Pinpoint the cell where the given text exists, returning its (X, Y) midpoint coordinate. 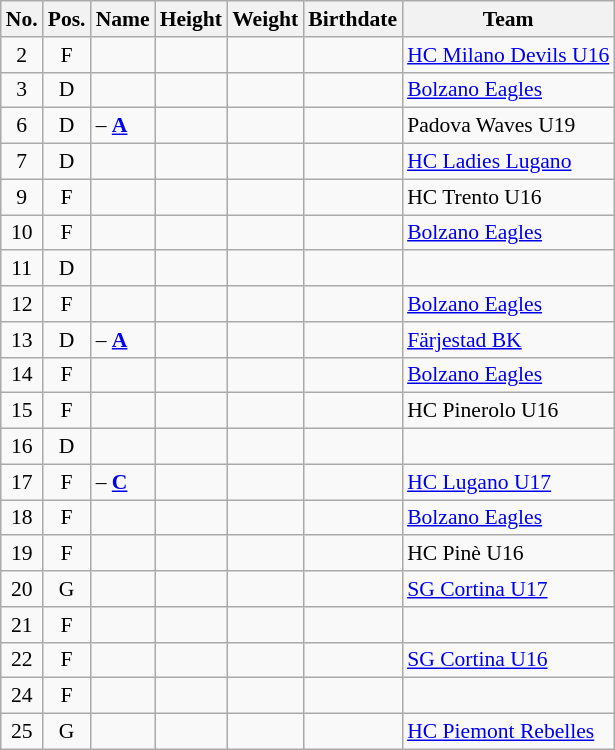
11 (22, 269)
SG Cortina U16 (508, 660)
Team (508, 19)
7 (22, 162)
Birthdate (352, 19)
18 (22, 518)
HC Piemont Rebelles (508, 732)
HC Ladies Lugano (508, 162)
SG Cortina U17 (508, 589)
13 (22, 340)
HC Trento U16 (508, 197)
20 (22, 589)
21 (22, 625)
HC Milano Devils U16 (508, 55)
17 (22, 482)
14 (22, 375)
HC Pinè U16 (508, 554)
16 (22, 447)
6 (22, 126)
Weight (265, 19)
3 (22, 90)
24 (22, 696)
9 (22, 197)
12 (22, 304)
No. (22, 19)
22 (22, 660)
19 (22, 554)
2 (22, 55)
Name (123, 19)
Height (191, 19)
10 (22, 233)
25 (22, 732)
HC Pinerolo U16 (508, 411)
HC Lugano U17 (508, 482)
Färjestad BK (508, 340)
Padova Waves U19 (508, 126)
Pos. (67, 19)
– C (123, 482)
15 (22, 411)
